Determine the [x, y] coordinate at the center of the cell enclosing the given text.  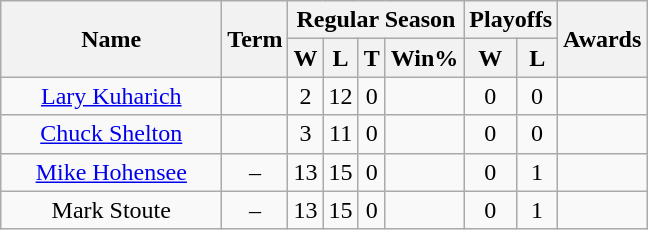
Win% [424, 58]
Regular Season [376, 20]
3 [306, 134]
Name [112, 39]
Playoffs [511, 20]
Awards [602, 39]
2 [306, 96]
11 [340, 134]
Lary Kuharich [112, 96]
Mike Hohensee [112, 172]
Mark Stoute [112, 210]
T [372, 58]
12 [340, 96]
Chuck Shelton [112, 134]
Term [255, 39]
